Find where the given text appears and provide that cell's center as (X, Y) coordinate. 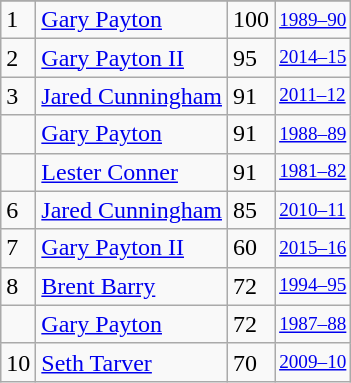
1987–88 (313, 324)
Lester Conner (132, 172)
100 (252, 20)
1994–95 (313, 286)
2015–16 (313, 248)
10 (18, 362)
1981–82 (313, 172)
8 (18, 286)
6 (18, 210)
Brent Barry (132, 286)
85 (252, 210)
Seth Tarver (132, 362)
7 (18, 248)
2014–15 (313, 58)
1 (18, 20)
70 (252, 362)
2009–10 (313, 362)
1988–89 (313, 134)
1989–90 (313, 20)
2011–12 (313, 96)
3 (18, 96)
95 (252, 58)
60 (252, 248)
2010–11 (313, 210)
2 (18, 58)
